Capture the cell that displays the provided text and extract its (X, Y) central coordinate. 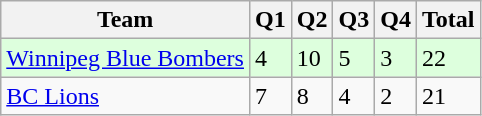
21 (448, 96)
Team (126, 20)
Q1 (270, 20)
Q4 (396, 20)
22 (448, 58)
BC Lions (126, 96)
3 (396, 58)
Q2 (312, 20)
2 (396, 96)
8 (312, 96)
Total (448, 20)
Q3 (354, 20)
5 (354, 58)
Winnipeg Blue Bombers (126, 58)
7 (270, 96)
10 (312, 58)
